For the text-containing cell, return its midpoint in [X, Y] coordinate format. 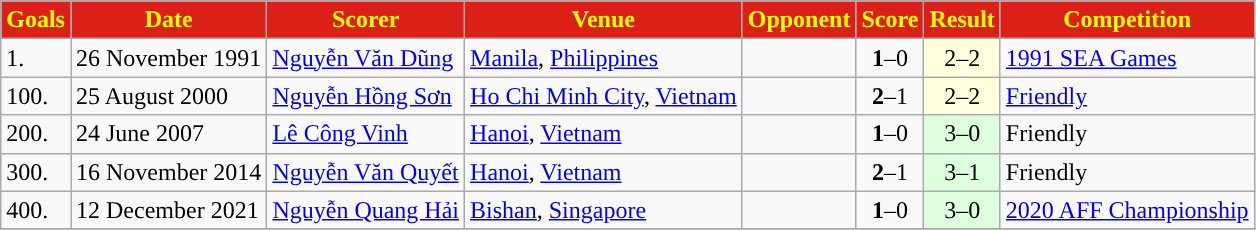
Opponent [799, 20]
1991 SEA Games [1127, 58]
12 December 2021 [168, 210]
Nguyễn Văn Quyết [366, 172]
Venue [604, 20]
2020 AFF Championship [1127, 210]
Nguyễn Hồng Sơn [366, 96]
100. [36, 96]
Result [962, 20]
Manila, Philippines [604, 58]
16 November 2014 [168, 172]
400. [36, 210]
1. [36, 58]
300. [36, 172]
Ho Chi Minh City, Vietnam [604, 96]
Goals [36, 20]
Date [168, 20]
Lê Công Vinh [366, 134]
Nguyễn Văn Dũng [366, 58]
200. [36, 134]
Competition [1127, 20]
Bishan, Singapore [604, 210]
25 August 2000 [168, 96]
26 November 1991 [168, 58]
Score [890, 20]
3–1 [962, 172]
Nguyễn Quang Hải [366, 210]
Scorer [366, 20]
24 June 2007 [168, 134]
